Pinpoint the cell where the given text exists, returning its [x, y] midpoint coordinate. 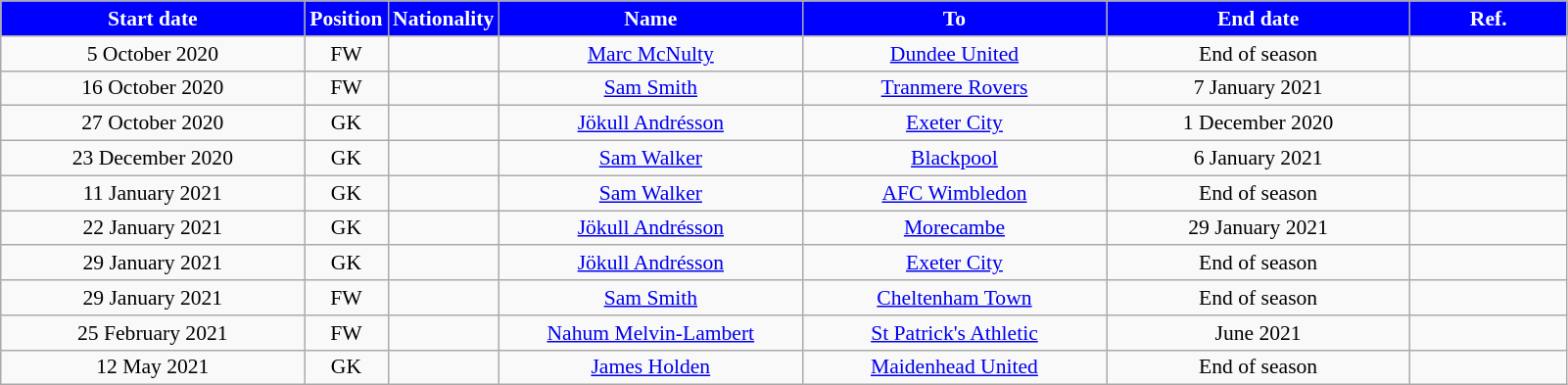
Dundee United [954, 54]
St Patrick's Athletic [954, 333]
Marc McNulty [650, 54]
Start date [153, 19]
6 January 2021 [1259, 159]
16 October 2020 [153, 88]
Nationality [443, 19]
Name [650, 19]
James Holden [650, 367]
Ref. [1489, 19]
27 October 2020 [153, 123]
Nahum Melvin-Lambert [650, 333]
12 May 2021 [153, 367]
AFC Wimbledon [954, 193]
Tranmere Rovers [954, 88]
7 January 2021 [1259, 88]
Morecambe [954, 228]
June 2021 [1259, 333]
22 January 2021 [153, 228]
1 December 2020 [1259, 123]
23 December 2020 [153, 159]
25 February 2021 [153, 333]
5 October 2020 [153, 54]
To [954, 19]
11 January 2021 [153, 193]
Cheltenham Town [954, 298]
Blackpool [954, 159]
End date [1259, 19]
Maidenhead United [954, 367]
Position [347, 19]
